For the text-containing cell, return its midpoint in [X, Y] coordinate format. 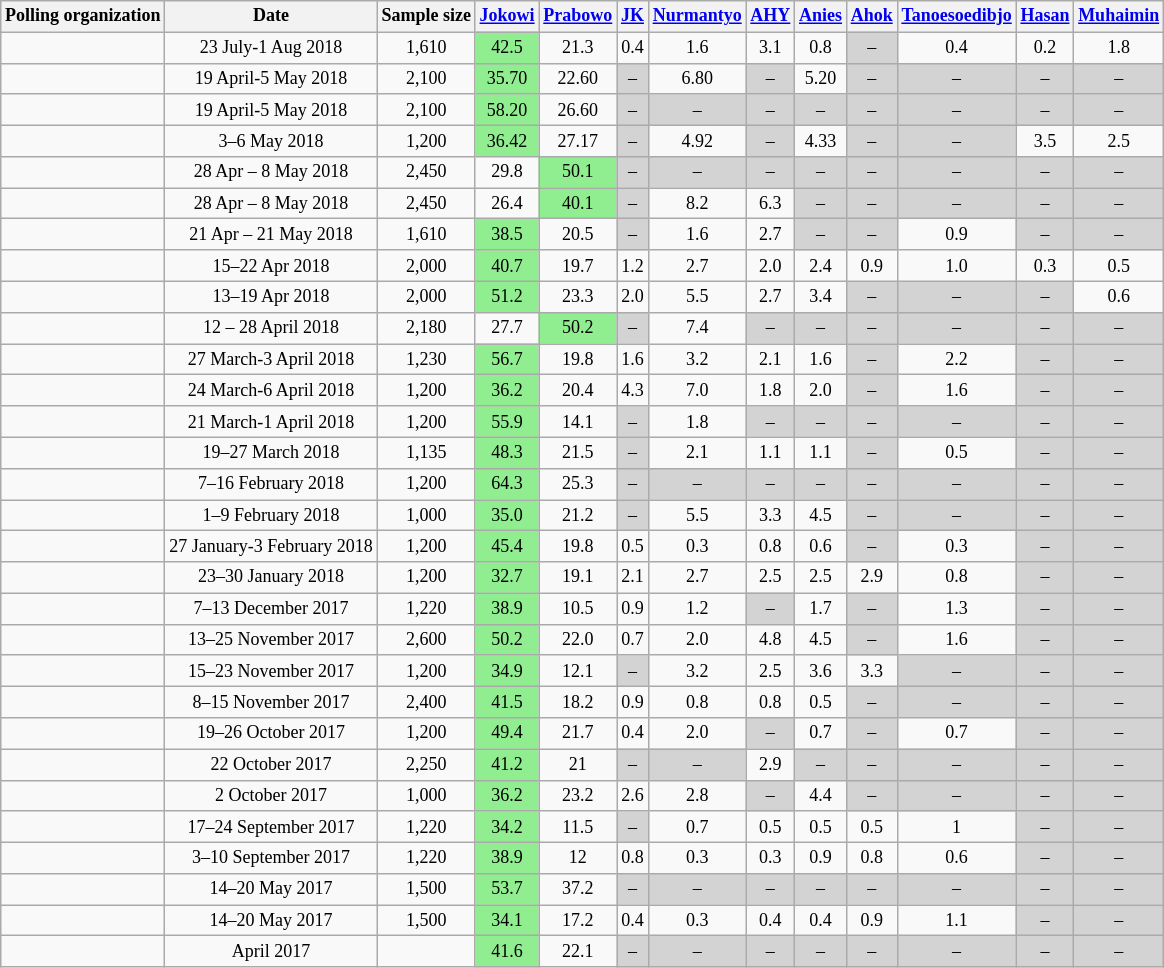
21.5 [578, 452]
34.2 [507, 826]
5.20 [821, 78]
23.3 [578, 296]
4.8 [770, 640]
3.5 [1045, 140]
4.33 [821, 140]
25.3 [578, 484]
26.60 [578, 110]
8.2 [697, 204]
23.2 [578, 796]
Nurmantyo [697, 16]
Prabowo [578, 16]
2 October 2017 [271, 796]
19.1 [578, 578]
22 October 2017 [271, 764]
1–9 February 2018 [271, 516]
51.2 [507, 296]
4.92 [697, 140]
3.4 [821, 296]
2.6 [633, 796]
13–25 November 2017 [271, 640]
21.3 [578, 48]
27.17 [578, 140]
36.42 [507, 140]
50.1 [578, 172]
34.9 [507, 670]
1.3 [956, 608]
Date [271, 16]
Polling organization [83, 16]
21 [578, 764]
1 [956, 826]
Tanoesoedibjo [956, 16]
40.1 [578, 204]
2,600 [426, 640]
6.3 [770, 204]
41.2 [507, 764]
56.7 [507, 360]
10.5 [578, 608]
1,135 [426, 452]
12 – 28 April 2018 [271, 328]
Anies [821, 16]
15–22 Apr 2018 [271, 266]
3–6 May 2018 [271, 140]
48.3 [507, 452]
3.6 [821, 670]
21 March-1 April 2018 [271, 422]
21.7 [578, 734]
21.2 [578, 516]
7.0 [697, 390]
53.7 [507, 890]
Muhaimin [1119, 16]
21 Apr – 21 May 2018 [271, 234]
29.8 [507, 172]
27 March-3 April 2018 [271, 360]
24 March-6 April 2018 [271, 390]
38.5 [507, 234]
20.4 [578, 390]
20.5 [578, 234]
49.4 [507, 734]
13–19 Apr 2018 [271, 296]
4.3 [633, 390]
1,230 [426, 360]
41.5 [507, 702]
27 January-3 February 2018 [271, 546]
7–16 February 2018 [271, 484]
34.1 [507, 920]
1.0 [956, 266]
17.2 [578, 920]
3.1 [770, 48]
2,250 [426, 764]
April 2017 [271, 952]
17–24 September 2017 [271, 826]
Jokowi [507, 16]
Hasan [1045, 16]
7–13 December 2017 [271, 608]
19.7 [578, 266]
2,180 [426, 328]
45.4 [507, 546]
37.2 [578, 890]
22.60 [578, 78]
11.5 [578, 826]
Ahok [872, 16]
2,400 [426, 702]
JK [633, 16]
12.1 [578, 670]
6.80 [697, 78]
1.7 [821, 608]
4.4 [821, 796]
12 [578, 858]
8–15 November 2017 [271, 702]
18.2 [578, 702]
40.7 [507, 266]
35.0 [507, 516]
7.4 [697, 328]
27.7 [507, 328]
0.2 [1045, 48]
23 July-1 Aug 2018 [271, 48]
32.7 [507, 578]
AHY [770, 16]
55.9 [507, 422]
23–30 January 2018 [271, 578]
22.0 [578, 640]
3–10 September 2017 [271, 858]
2.8 [697, 796]
2.2 [956, 360]
64.3 [507, 484]
14.1 [578, 422]
15–23 November 2017 [271, 670]
35.70 [507, 78]
22.1 [578, 952]
19–27 March 2018 [271, 452]
26.4 [507, 204]
58.20 [507, 110]
19–26 October 2017 [271, 734]
41.6 [507, 952]
Sample size [426, 16]
42.5 [507, 48]
2.4 [821, 266]
